Detect which cell encompasses the target text, then output its (x, y) center coordinate. 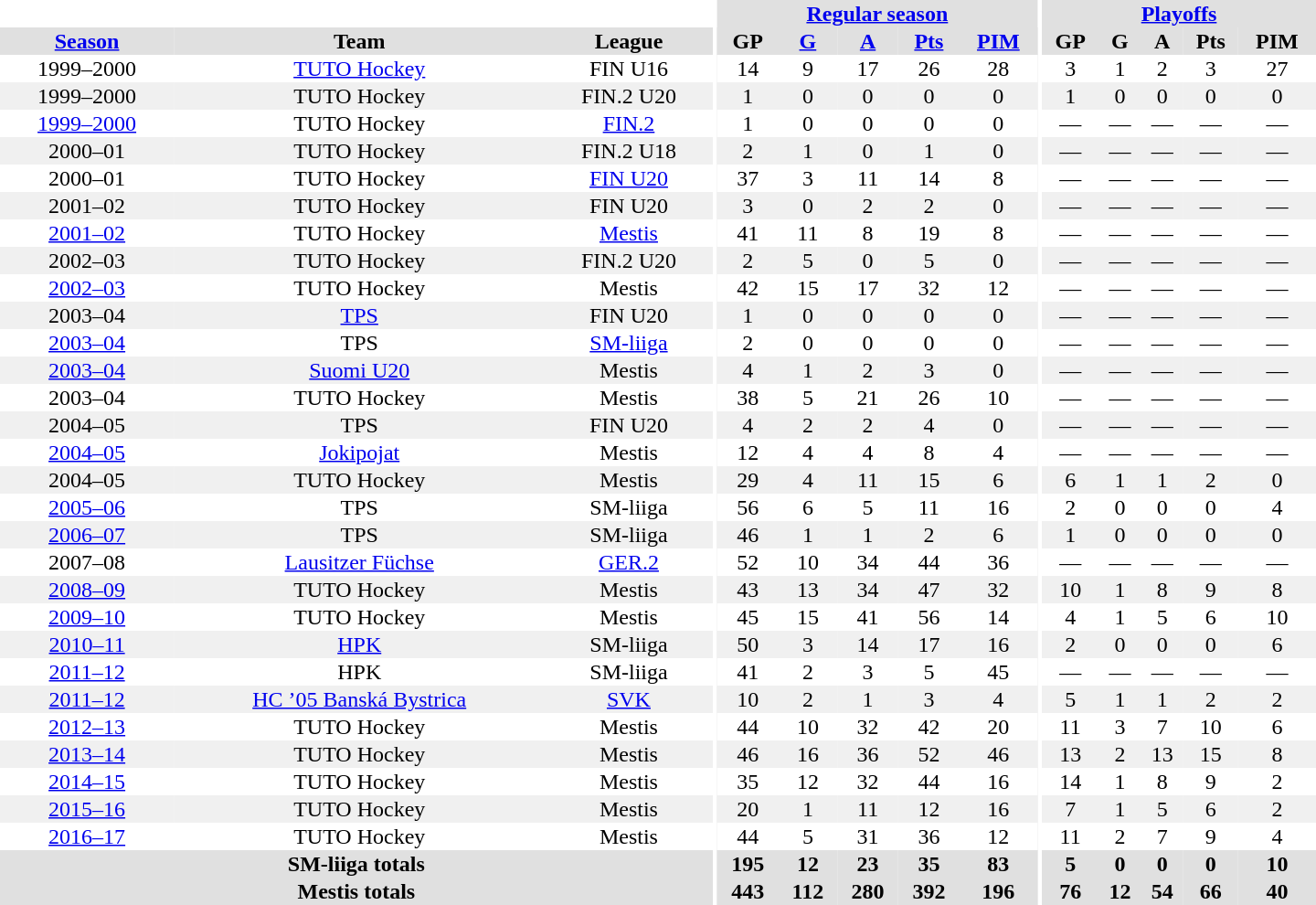
2008–09 (87, 590)
SM-liiga totals (356, 864)
2014–15 (87, 782)
2005–06 (87, 507)
Team (359, 41)
Suomi U20 (359, 370)
FIN.2 U18 (629, 151)
19 (929, 233)
43 (748, 590)
28 (998, 69)
27 (1278, 69)
196 (998, 891)
Jokipojat (359, 452)
2009–10 (87, 617)
54 (1162, 891)
2016–17 (87, 836)
66 (1211, 891)
31 (868, 836)
21 (868, 398)
392 (929, 891)
Lausitzer Füchse (359, 562)
GER.2 (629, 562)
2010–11 (87, 644)
FIN.2 (629, 123)
76 (1070, 891)
47 (929, 590)
280 (868, 891)
23 (868, 864)
Mestis totals (356, 891)
2015–16 (87, 809)
83 (998, 864)
2007–08 (87, 562)
443 (748, 891)
195 (748, 864)
HC ’05 Banská Bystrica (359, 699)
37 (748, 178)
2012–13 (87, 727)
Playoffs (1179, 14)
2013–14 (87, 754)
Season (87, 41)
2006–07 (87, 535)
29 (748, 480)
SVK (629, 699)
Regular season (877, 14)
38 (748, 398)
40 (1278, 891)
FIN U16 (629, 69)
50 (748, 644)
112 (808, 891)
League (629, 41)
